Scan for the cell matching the given text and deliver its (X, Y) coordinate at center. 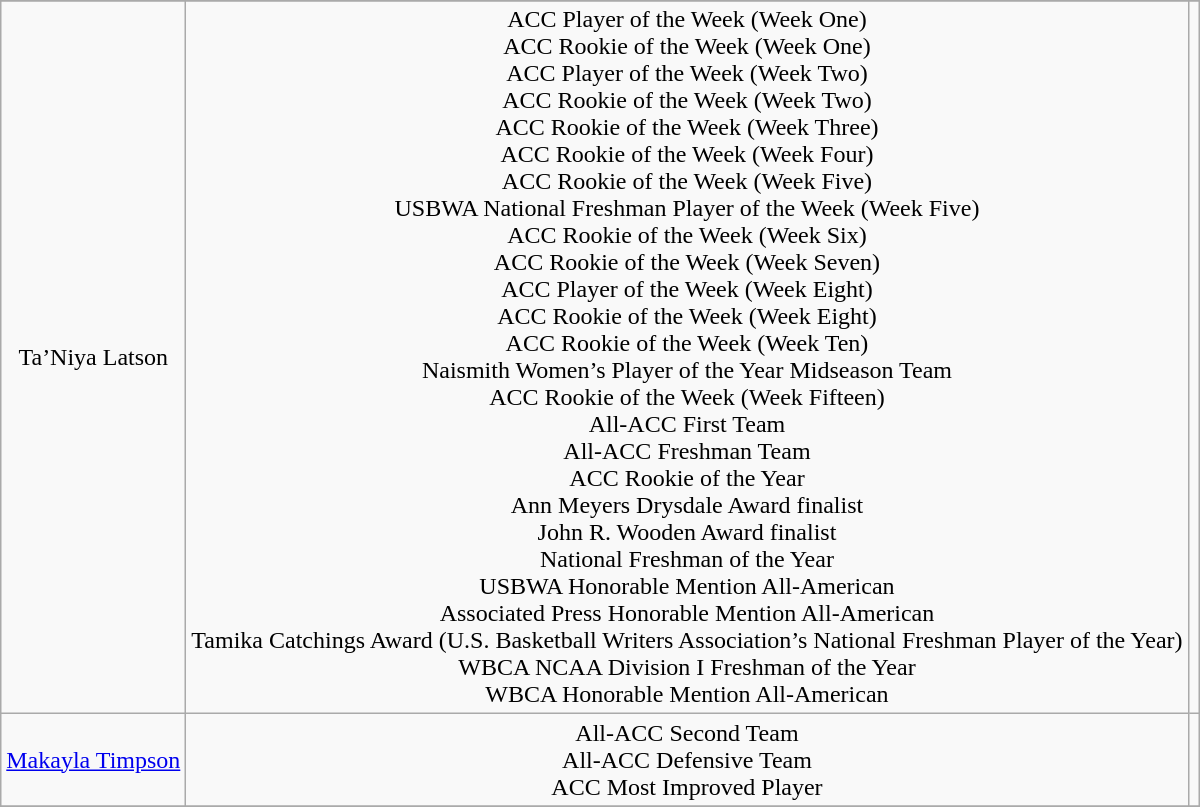
Ta’Niya Latson (94, 358)
Makayla Timpson (94, 760)
All-ACC Second TeamAll-ACC Defensive TeamACC Most Improved Player (687, 760)
